Return (X, Y) of the center of cell containing provided text 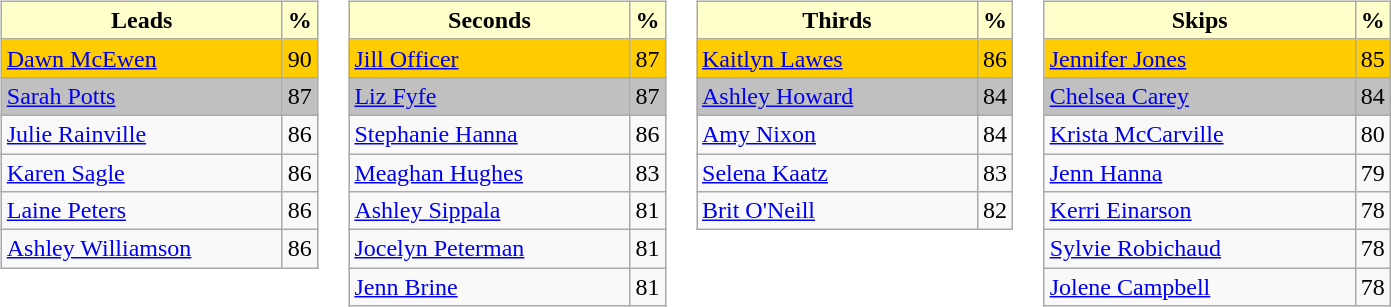
90 (300, 58)
82 (996, 211)
Liz Fyfe (490, 96)
79 (1372, 173)
Krista McCarville (1200, 134)
Skips (1200, 20)
Amy Nixon (836, 134)
Ashley Sippala (490, 211)
Jolene Campbell (1200, 287)
Meaghan Hughes (490, 173)
Kerri Einarson (1200, 211)
Karen Sagle (142, 173)
Ashley Howard (836, 96)
Chelsea Carey (1200, 96)
Sylvie Robichaud (1200, 249)
Thirds (836, 20)
Jenn Hanna (1200, 173)
Laine Peters (142, 211)
Jill Officer (490, 58)
Stephanie Hanna (490, 134)
Selena Kaatz (836, 173)
Seconds (490, 20)
Sarah Potts (142, 96)
Kaitlyn Lawes (836, 58)
Jennifer Jones (1200, 58)
Jocelyn Peterman (490, 249)
80 (1372, 134)
Brit O'Neill (836, 211)
Julie Rainville (142, 134)
Ashley Williamson (142, 249)
Jenn Brine (490, 287)
Leads (142, 20)
85 (1372, 58)
Dawn McEwen (142, 58)
